Pinpoint the cell where the given text exists, returning its (X, Y) midpoint coordinate. 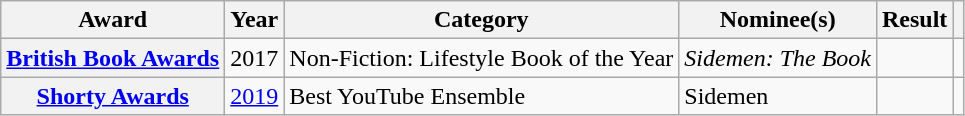
Shorty Awards (113, 96)
Year (254, 20)
2019 (254, 96)
Non-Fiction: Lifestyle Book of the Year (482, 58)
Result (914, 20)
Award (113, 20)
Nominee(s) (778, 20)
Sidemen (778, 96)
Category (482, 20)
Sidemen: The Book (778, 58)
British Book Awards (113, 58)
2017 (254, 58)
Best YouTube Ensemble (482, 96)
